From the cell containing the given text, extract its center point as (x, y) coordinate. 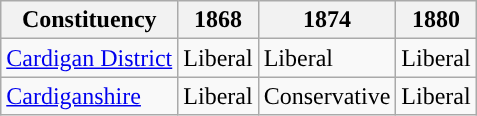
Constituency (90, 20)
1874 (327, 20)
Cardigan District (90, 58)
1880 (436, 20)
Cardiganshire (90, 96)
1868 (218, 20)
Conservative (327, 96)
